Return the (X, Y) coordinate for the center point of the cell that contains the specified text.  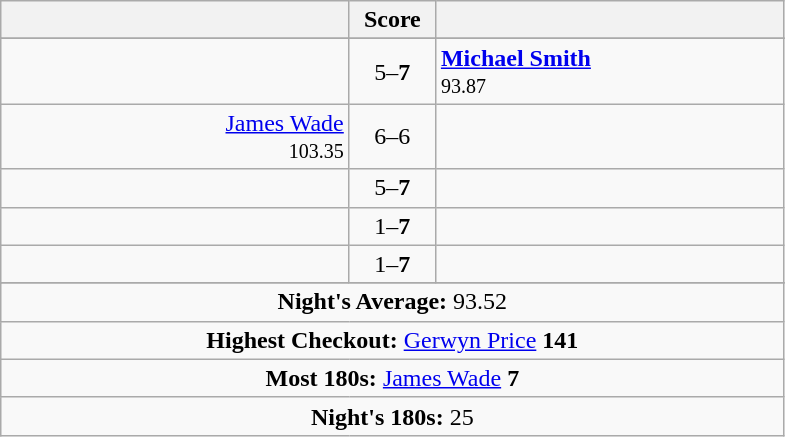
Score (392, 20)
Most 180s: James Wade 7 (392, 378)
6–6 (392, 136)
Michael Smith 93.87 (610, 72)
Night's Average: 93.52 (392, 302)
Highest Checkout: Gerwyn Price 141 (392, 340)
James Wade 103.35 (176, 136)
Night's 180s: 25 (392, 416)
